Identify which cell holds the provided text, then report its [x, y] central coordinate. 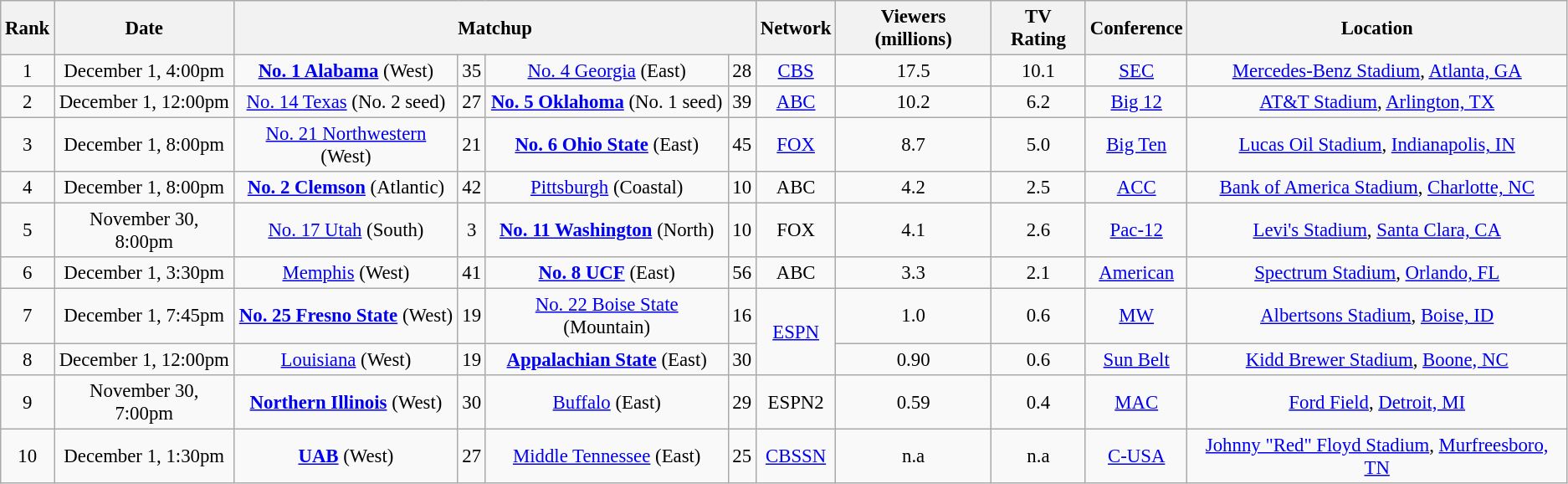
No. 21 Northwestern (West) [346, 146]
No. 1 Alabama (West) [346, 71]
1.0 [914, 317]
Louisiana (West) [346, 359]
21 [472, 146]
Spectrum Stadium, Orlando, FL [1377, 274]
Memphis (West) [346, 274]
Matchup [495, 28]
December 1, 1:30pm [144, 456]
No. 11 Washington (North) [607, 231]
0.4 [1038, 402]
Viewers (millions) [914, 28]
ESPN [795, 332]
2.1 [1038, 274]
December 1, 3:30pm [144, 274]
10.1 [1038, 71]
Big 12 [1136, 102]
ESPN2 [795, 402]
No. 8 UCF (East) [607, 274]
December 1, 4:00pm [144, 71]
35 [472, 71]
29 [741, 402]
39 [741, 102]
No. 5 Oklahoma (No. 1 seed) [607, 102]
56 [741, 274]
0.90 [914, 359]
Big Ten [1136, 146]
2.5 [1038, 188]
Bank of America Stadium, Charlotte, NC [1377, 188]
7 [28, 317]
Levi's Stadium, Santa Clara, CA [1377, 231]
Ford Field, Detroit, MI [1377, 402]
Rank [28, 28]
6 [28, 274]
ACC [1136, 188]
Lucas Oil Stadium, Indianapolis, IN [1377, 146]
2 [28, 102]
No. 6 Ohio State (East) [607, 146]
Date [144, 28]
9 [28, 402]
42 [472, 188]
4.1 [914, 231]
CBSSN [795, 456]
Buffalo (East) [607, 402]
No. 25 Fresno State (West) [346, 317]
No. 2 Clemson (Atlantic) [346, 188]
1 [28, 71]
Kidd Brewer Stadium, Boone, NC [1377, 359]
5.0 [1038, 146]
10.2 [914, 102]
CBS [795, 71]
41 [472, 274]
TV Rating [1038, 28]
SEC [1136, 71]
Mercedes-Benz Stadium, Atlanta, GA [1377, 71]
American [1136, 274]
Albertsons Stadium, Boise, ID [1377, 317]
MAC [1136, 402]
Middle Tennessee (East) [607, 456]
16 [741, 317]
8 [28, 359]
2.6 [1038, 231]
Johnny "Red" Floyd Stadium, Murfreesboro, TN [1377, 456]
Northern Illinois (West) [346, 402]
C-USA [1136, 456]
3.3 [914, 274]
Pittsburgh (Coastal) [607, 188]
25 [741, 456]
Location [1377, 28]
No. 17 Utah (South) [346, 231]
4.2 [914, 188]
No. 4 Georgia (East) [607, 71]
Appalachian State (East) [607, 359]
November 30, 7:00pm [144, 402]
No. 22 Boise State (Mountain) [607, 317]
Sun Belt [1136, 359]
MW [1136, 317]
Network [795, 28]
AT&T Stadium, Arlington, TX [1377, 102]
November 30, 8:00pm [144, 231]
6.2 [1038, 102]
Conference [1136, 28]
December 1, 7:45pm [144, 317]
45 [741, 146]
No. 14 Texas (No. 2 seed) [346, 102]
28 [741, 71]
0.59 [914, 402]
17.5 [914, 71]
8.7 [914, 146]
UAB (West) [346, 456]
Pac-12 [1136, 231]
5 [28, 231]
4 [28, 188]
